Find where the given text appears and provide that cell's center as (X, Y) coordinate. 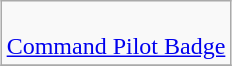
Command Pilot Badge (116, 34)
